Locate the cell with the specified text and output its (X, Y) center coordinate. 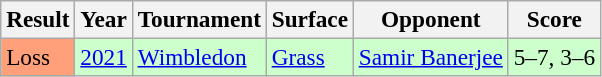
5–7, 3–6 (554, 57)
Score (554, 19)
Result (38, 19)
2021 (104, 57)
Year (104, 19)
Tournament (199, 19)
Grass (310, 57)
Samir Banerjee (430, 57)
Wimbledon (199, 57)
Surface (310, 19)
Opponent (430, 19)
Loss (38, 57)
